For the text-containing cell, return its midpoint in (x, y) coordinate format. 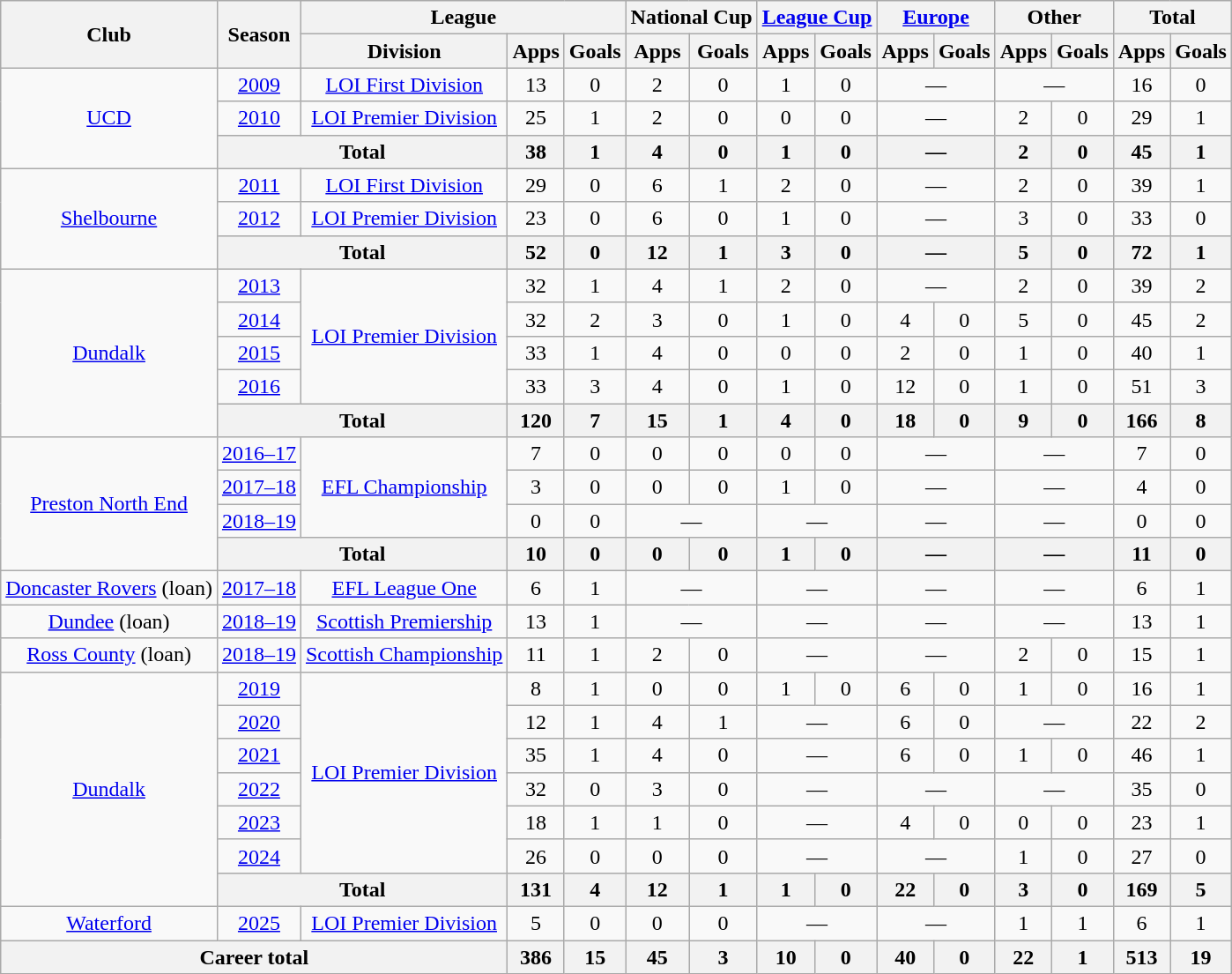
2019 (259, 688)
2011 (259, 185)
Season (259, 34)
UCD (109, 118)
52 (536, 252)
Doncaster Rovers (loan) (109, 588)
25 (536, 118)
Division (404, 51)
72 (1141, 252)
2016 (259, 386)
League Cup (817, 18)
51 (1141, 386)
2024 (259, 856)
Scottish Premiership (404, 621)
38 (536, 152)
Preston North End (109, 504)
Career total (254, 956)
2013 (259, 286)
2016–17 (259, 454)
Ross County (loan) (109, 655)
League (464, 18)
120 (536, 420)
Dundee (loan) (109, 621)
Europe (936, 18)
Club (109, 34)
EFL Championship (404, 487)
166 (1141, 420)
2020 (259, 722)
Other (1054, 18)
2015 (259, 353)
2022 (259, 789)
EFL League One (404, 588)
Waterford (109, 923)
2009 (259, 85)
2021 (259, 755)
2025 (259, 923)
46 (1141, 755)
2010 (259, 118)
Scottish Championship (404, 655)
131 (536, 889)
27 (1141, 856)
9 (1023, 420)
2014 (259, 319)
169 (1141, 889)
513 (1141, 956)
2012 (259, 219)
386 (536, 956)
2023 (259, 822)
National Cup (691, 18)
19 (1201, 956)
26 (536, 856)
Shelbourne (109, 219)
